For the text-containing cell, return its midpoint in (X, Y) coordinate format. 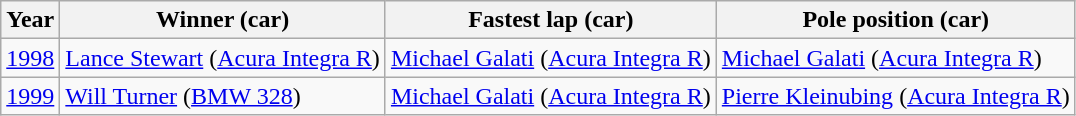
Winner (car) (223, 20)
1998 (30, 58)
Fastest lap (car) (550, 20)
Will Turner (BMW 328) (223, 96)
Pierre Kleinubing (Acura Integra R) (896, 96)
1999 (30, 96)
Pole position (car) (896, 20)
Lance Stewart (Acura Integra R) (223, 58)
Year (30, 20)
